Return (x, y) of the center of cell containing provided text 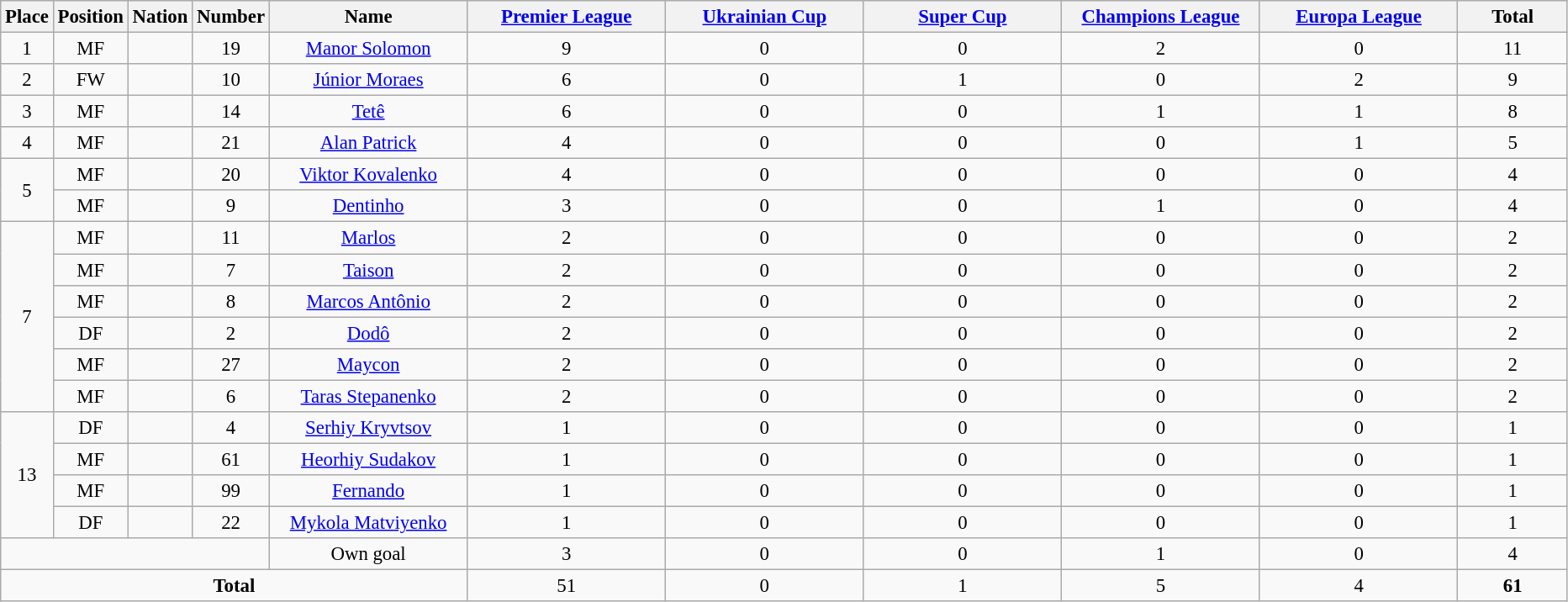
Manor Solomon (368, 49)
Alan Patrick (368, 143)
Own goal (368, 554)
Serhiy Kryvtsov (368, 428)
Heorhiy Sudakov (368, 459)
99 (231, 491)
Maycon (368, 364)
Place (27, 17)
Júnior Moraes (368, 80)
Number (231, 17)
51 (567, 586)
Mykola Matviyenko (368, 522)
14 (231, 112)
21 (231, 143)
Dentinho (368, 206)
Nation (160, 17)
Champions League (1161, 17)
Tetê (368, 112)
Taison (368, 270)
Marcos Antônio (368, 301)
19 (231, 49)
Taras Stepanenko (368, 396)
Marlos (368, 238)
22 (231, 522)
Europa League (1359, 17)
Super Cup (963, 17)
27 (231, 364)
Premier League (567, 17)
Position (91, 17)
Fernando (368, 491)
20 (231, 175)
Dodô (368, 333)
13 (27, 475)
Viktor Kovalenko (368, 175)
10 (231, 80)
FW (91, 80)
Name (368, 17)
Ukrainian Cup (765, 17)
